Search for the cell housing the specified text and yield its (x, y) center coordinate. 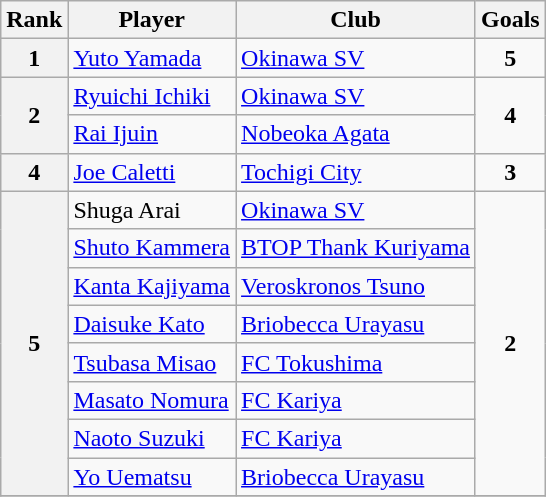
FC Tokushima (356, 362)
Player (152, 20)
3 (510, 172)
Shuga Arai (152, 210)
BTOP Thank Kuriyama (356, 248)
Joe Caletti (152, 172)
Kanta Kajiyama (152, 286)
Club (356, 20)
Naoto Suzuki (152, 438)
Yo Uematsu (152, 477)
Ryuichi Ichiki (152, 96)
Nobeoka Agata (356, 134)
Rai Ijuin (152, 134)
Goals (510, 20)
Tsubasa Misao (152, 362)
Rank (34, 20)
Shuto Kammera (152, 248)
Yuto Yamada (152, 58)
Veroskronos Tsuno (356, 286)
Daisuke Kato (152, 324)
1 (34, 58)
Masato Nomura (152, 400)
Tochigi City (356, 172)
